From the cell containing the given text, extract its center point as [x, y] coordinate. 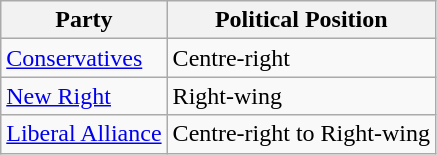
Political Position [301, 20]
Centre-right to Right-wing [301, 134]
Conservatives [84, 58]
Liberal Alliance [84, 134]
Centre-right [301, 58]
Party [84, 20]
New Right [84, 96]
Right-wing [301, 96]
